Locate the cell with the specified text and output its (X, Y) center coordinate. 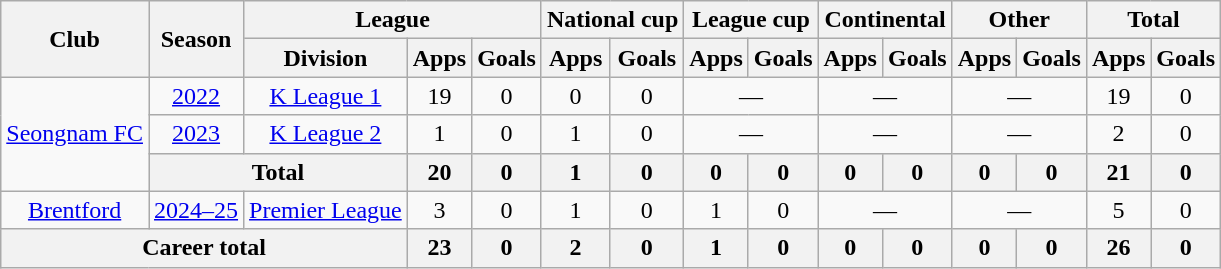
Premier League (326, 210)
K League 2 (326, 134)
21 (1118, 172)
2022 (196, 96)
K League 1 (326, 96)
3 (439, 210)
National cup (612, 20)
20 (439, 172)
Division (326, 58)
Brentford (75, 210)
Seongnam FC (75, 134)
League (393, 20)
5 (1118, 210)
2024–25 (196, 210)
23 (439, 248)
Season (196, 39)
Career total (204, 248)
Continental (885, 20)
2023 (196, 134)
Other (1019, 20)
League cup (751, 20)
26 (1118, 248)
Club (75, 39)
